Capture the cell that displays the provided text and extract its (X, Y) central coordinate. 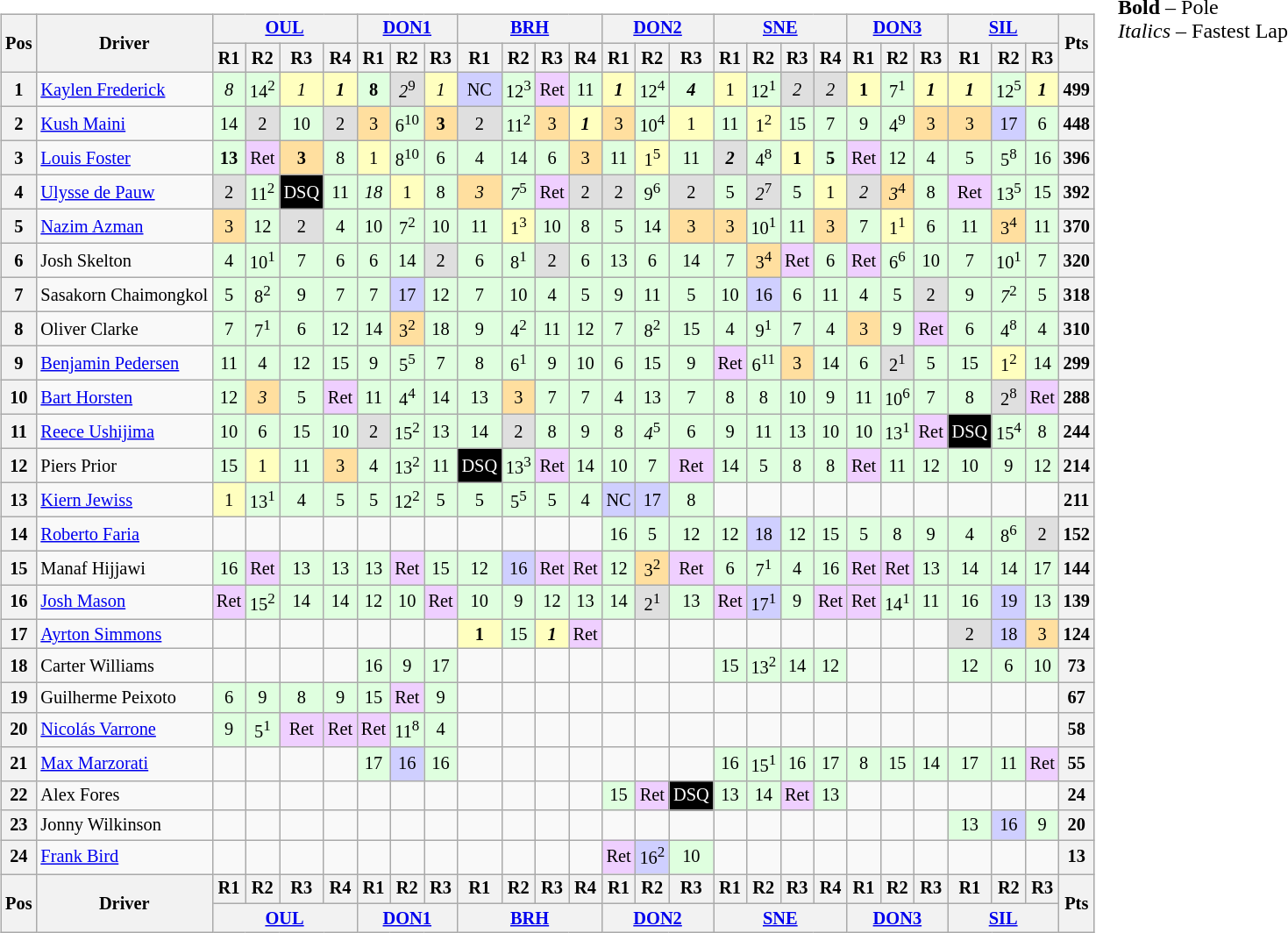
211 (1077, 500)
121 (765, 89)
Benjamin Pedersen (125, 363)
44 (407, 398)
122 (407, 500)
810 (407, 158)
611 (765, 363)
Oliver Clarke (125, 330)
Josh Skelton (125, 261)
49 (898, 125)
154 (1008, 431)
73 (1077, 666)
Josh Mason (125, 602)
Reece Ushijima (125, 431)
Manaf Hijjawi (125, 568)
214 (1077, 465)
151 (765, 763)
Roberto Faria (125, 533)
Nazim Azman (125, 226)
Kaylen Frederick (125, 89)
Jonny Wilkinson (125, 825)
125 (1008, 89)
162 (652, 858)
Alex Fores (125, 795)
142 (263, 89)
392 (1077, 193)
Guilherme Peixoto (125, 698)
Ayrton Simmons (125, 634)
66 (898, 261)
320 (1077, 261)
310 (1077, 330)
Nicolás Varrone (125, 730)
27 (765, 193)
171 (765, 602)
Kush Maini (125, 125)
Sasakorn Chaimongkol (125, 295)
144 (1077, 568)
104 (652, 125)
139 (1077, 602)
86 (1008, 533)
Louis Foster (125, 158)
448 (1077, 125)
288 (1077, 398)
118 (407, 730)
96 (652, 193)
299 (1077, 363)
Frank Bird (125, 858)
28 (1008, 398)
75 (519, 193)
123 (519, 89)
370 (1077, 226)
318 (1077, 295)
610 (407, 125)
244 (1077, 431)
Piers Prior (125, 465)
42 (519, 330)
45 (652, 431)
22 (18, 795)
67 (1077, 698)
23 (18, 825)
133 (519, 465)
81 (519, 261)
499 (1077, 89)
29 (407, 89)
Max Marzorati (125, 763)
396 (1077, 158)
Kiern Jewiss (125, 500)
Ulysse de Pauw (125, 193)
106 (898, 398)
141 (898, 602)
51 (263, 730)
61 (519, 363)
135 (1008, 193)
Bart Horsten (125, 398)
91 (765, 330)
Carter Williams (125, 666)
